Detect which cell encompasses the target text, then output its (X, Y) center coordinate. 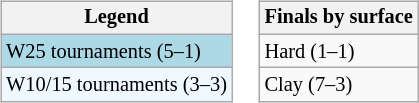
Hard (1–1) (339, 51)
Clay (7–3) (339, 85)
W25 tournaments (5–1) (116, 51)
W10/15 tournaments (3–3) (116, 85)
Finals by surface (339, 18)
Legend (116, 18)
